Return (x, y) of the center of cell containing provided text 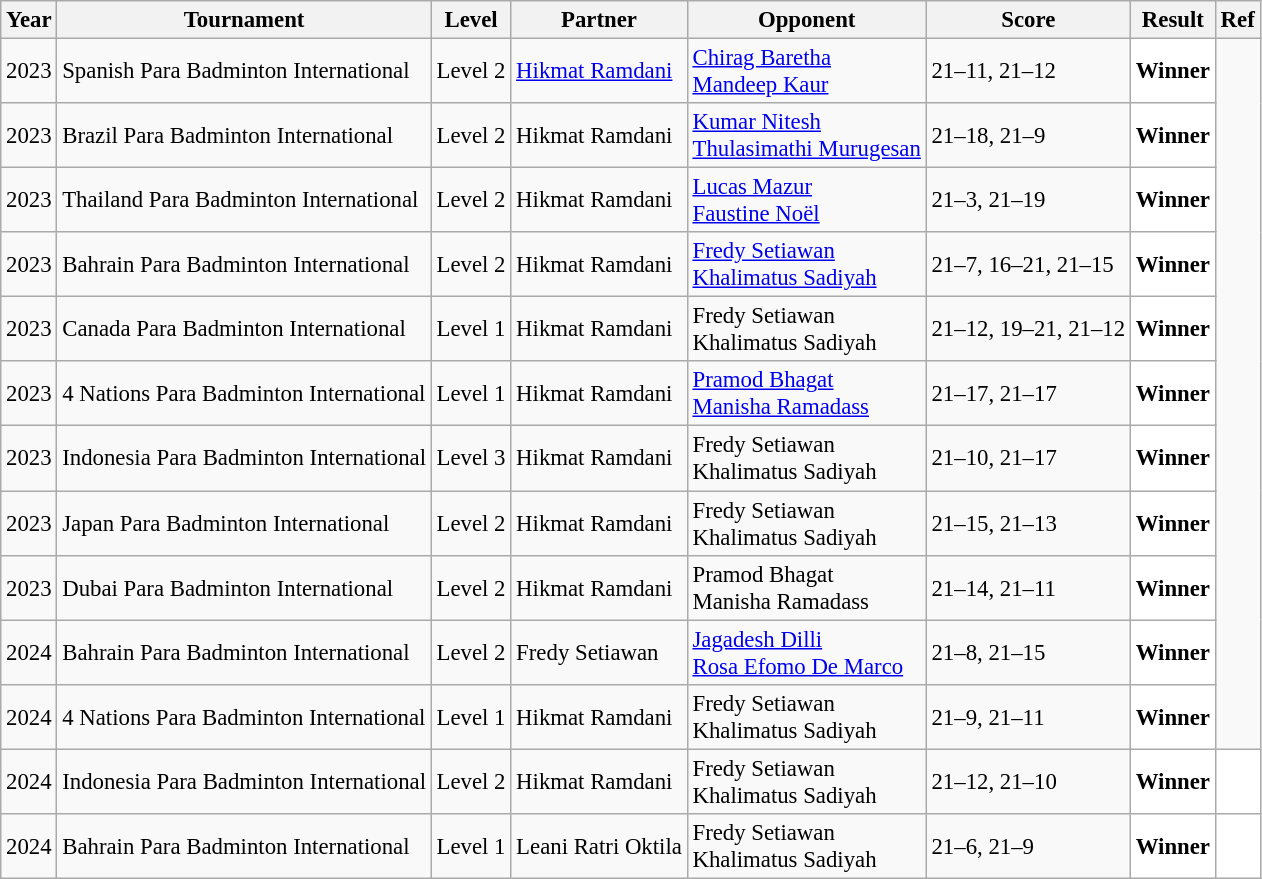
21–7, 16–21, 21–15 (1028, 264)
21–15, 21–13 (1028, 524)
Canada Para Badminton International (244, 330)
21–6, 21–9 (1028, 846)
21–14, 21–11 (1028, 588)
21–8, 21–15 (1028, 652)
Kumar Nitesh Thulasimathi Murugesan (806, 136)
Result (1172, 20)
Level (471, 20)
Level 3 (471, 458)
Tournament (244, 20)
21–10, 21–17 (1028, 458)
Opponent (806, 20)
Leani Ratri Oktila (599, 846)
Fredy Setiawan (599, 652)
Thailand Para Badminton International (244, 200)
Dubai Para Badminton International (244, 588)
Score (1028, 20)
21–12, 21–10 (1028, 782)
21–17, 21–17 (1028, 394)
21–9, 21–11 (1028, 716)
Japan Para Badminton International (244, 524)
Ref (1238, 20)
Brazil Para Badminton International (244, 136)
21–18, 21–9 (1028, 136)
Year (29, 20)
21–11, 21–12 (1028, 72)
Chirag Baretha Mandeep Kaur (806, 72)
Partner (599, 20)
21–12, 19–21, 21–12 (1028, 330)
21–3, 21–19 (1028, 200)
Jagadesh Dilli Rosa Efomo De Marco (806, 652)
Lucas Mazur Faustine Noël (806, 200)
Spanish Para Badminton International (244, 72)
